Return [x, y] of the center of cell containing provided text 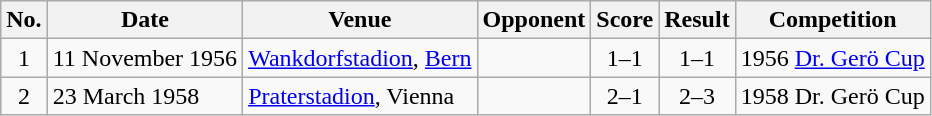
Competition [832, 20]
11 November 1956 [144, 58]
Wankdorfstadion, Bern [360, 58]
Date [144, 20]
Opponent [534, 20]
1 [24, 58]
2 [24, 96]
1956 Dr. Gerö Cup [832, 58]
23 March 1958 [144, 96]
Venue [360, 20]
2–1 [625, 96]
2–3 [697, 96]
Score [625, 20]
Praterstadion, Vienna [360, 96]
No. [24, 20]
1958 Dr. Gerö Cup [832, 96]
Result [697, 20]
